Detect which cell encompasses the target text, then output its [x, y] center coordinate. 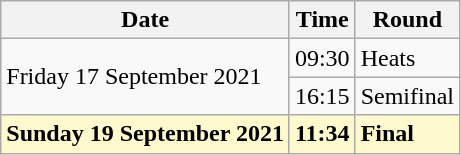
Time [322, 20]
Friday 17 September 2021 [146, 77]
Date [146, 20]
16:15 [322, 96]
09:30 [322, 58]
Semifinal [407, 96]
Round [407, 20]
Heats [407, 58]
11:34 [322, 134]
Sunday 19 September 2021 [146, 134]
Final [407, 134]
